For the text-containing cell, return its midpoint in (x, y) coordinate format. 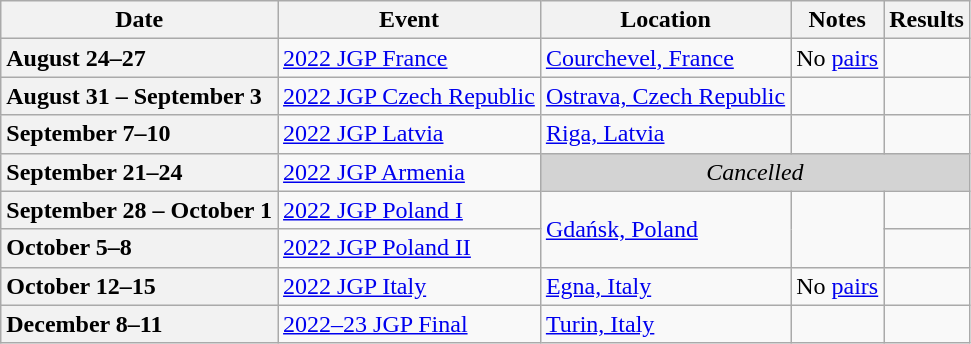
October 12–15 (140, 286)
2022 JGP Latvia (410, 134)
2022 JGP Italy (410, 286)
October 5–8 (140, 248)
September 21–24 (140, 172)
September 7–10 (140, 134)
2022 JGP Poland I (410, 210)
2022 JGP Armenia (410, 172)
Ostrava, Czech Republic (665, 96)
December 8–11 (140, 324)
Courchevel, France (665, 58)
Date (140, 20)
Notes (838, 20)
Location (665, 20)
2022–23 JGP Final (410, 324)
Turin, Italy (665, 324)
September 28 – October 1 (140, 210)
Results (927, 20)
2022 JGP Poland II (410, 248)
Egna, Italy (665, 286)
Event (410, 20)
2022 JGP France (410, 58)
August 24–27 (140, 58)
Riga, Latvia (665, 134)
Cancelled (754, 172)
August 31 – September 3 (140, 96)
2022 JGP Czech Republic (410, 96)
Gdańsk, Poland (665, 229)
